Pinpoint the cell where the given text exists, returning its [X, Y] midpoint coordinate. 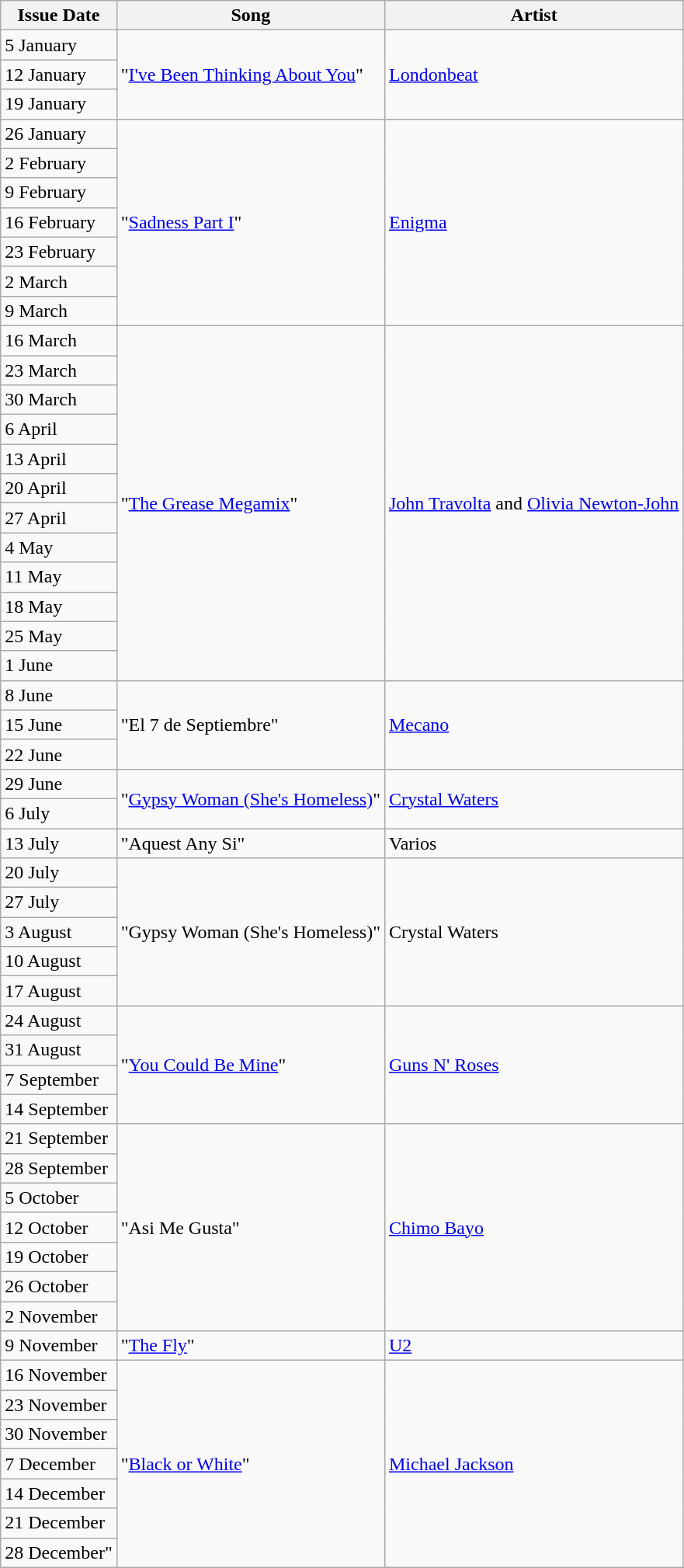
26 October [59, 1286]
"Aquest Any Si" [250, 843]
Issue Date [59, 16]
31 August [59, 1050]
Londonbeat [533, 75]
14 December [59, 1493]
6 July [59, 813]
Chimo Bayo [533, 1227]
1 June [59, 666]
5 January [59, 45]
20 April [59, 488]
23 March [59, 370]
2 February [59, 163]
"The Fly" [250, 1346]
16 February [59, 222]
13 July [59, 843]
10 August [59, 961]
27 April [59, 518]
23 November [59, 1405]
Mecano [533, 725]
John Travolta and Olivia Newton-John [533, 503]
19 October [59, 1257]
11 May [59, 577]
"El 7 de Septiembre" [250, 725]
13 April [59, 459]
30 November [59, 1434]
20 July [59, 873]
6 April [59, 429]
"I've Been Thinking About You" [250, 75]
29 June [59, 784]
3 August [59, 932]
"Sadness Part I" [250, 222]
Michael Jackson [533, 1464]
12 October [59, 1227]
2 March [59, 281]
"Asi Me Gusta" [250, 1227]
9 February [59, 193]
5 October [59, 1198]
7 December [59, 1464]
27 July [59, 902]
"You Could Be Mine" [250, 1065]
8 June [59, 695]
17 August [59, 991]
18 May [59, 607]
Enigma [533, 222]
28 September [59, 1168]
24 August [59, 1020]
"The Grease Megamix" [250, 503]
12 January [59, 75]
Song [250, 16]
23 February [59, 252]
16 November [59, 1375]
19 January [59, 104]
25 May [59, 636]
21 September [59, 1139]
2 November [59, 1316]
21 December [59, 1523]
"Black or White" [250, 1464]
28 December" [59, 1552]
30 March [59, 400]
7 September [59, 1080]
16 March [59, 340]
22 June [59, 754]
U2 [533, 1346]
Guns N' Roses [533, 1065]
26 January [59, 134]
Varios [533, 843]
14 September [59, 1109]
4 May [59, 548]
Artist [533, 16]
15 June [59, 725]
9 March [59, 311]
9 November [59, 1346]
